Capture the cell that displays the provided text and extract its [X, Y] central coordinate. 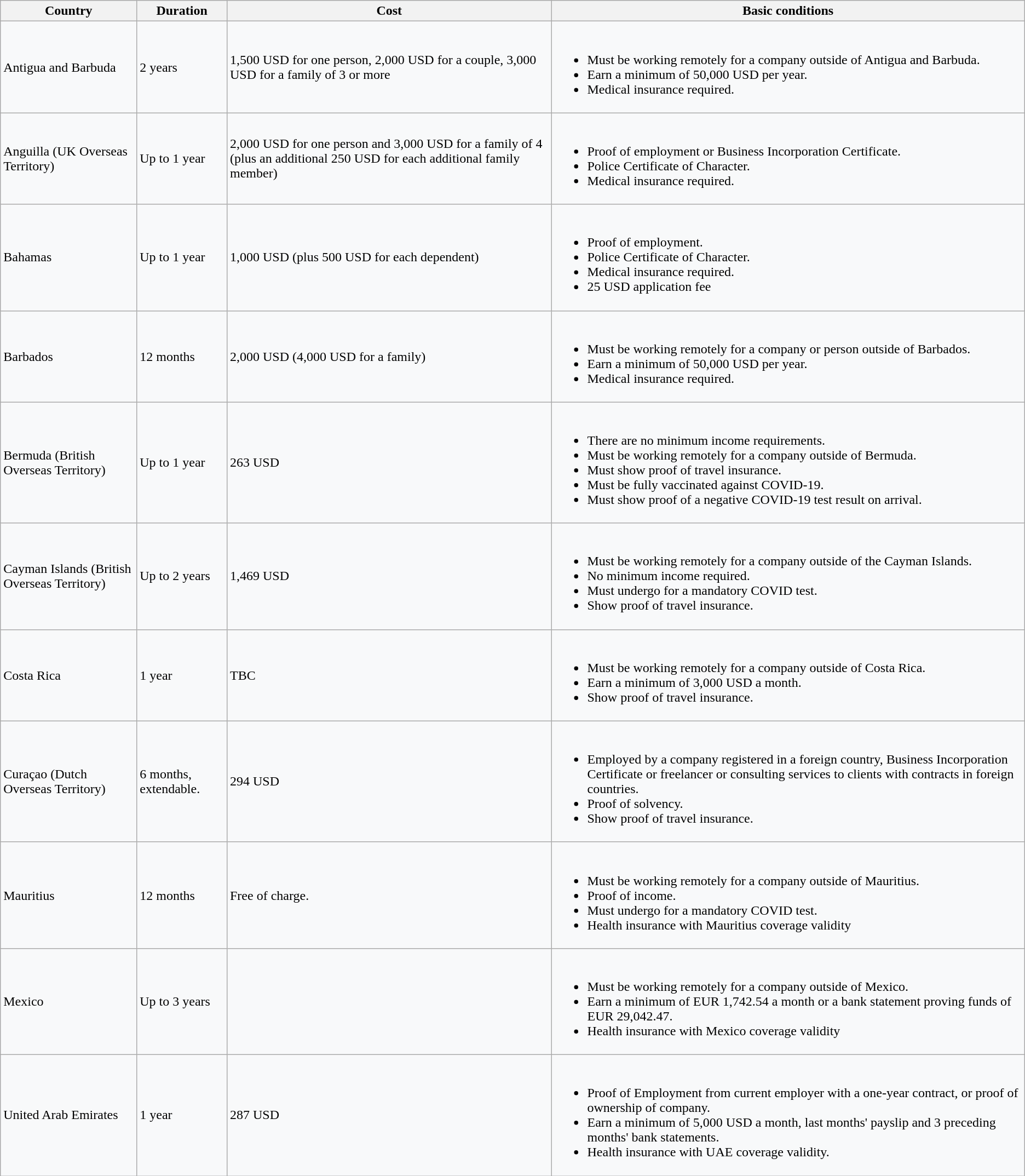
Anguilla (UK Overseas Territory) [69, 159]
1,500 USD for one person, 2,000 USD for a couple, 3,000 USD for a family of 3 or more [389, 67]
Costa Rica [69, 675]
TBC [389, 675]
2,000 USD (4,000 USD for a family) [389, 356]
Proof of employment.Police Certificate of Character.Medical insurance required.25 USD application fee [788, 257]
Curaçao (Dutch Overseas Territory) [69, 781]
Free of charge. [389, 895]
2 years [182, 67]
1,000 USD (plus 500 USD for each dependent) [389, 257]
Country [69, 11]
Must be working remotely for a company outside of Antigua and Barbuda.Earn a minimum of 50,000 USD per year.Medical insurance required. [788, 67]
Up to 2 years [182, 576]
Mauritius [69, 895]
Cost [389, 11]
Proof of employment or Business Incorporation Certificate.Police Certificate of Character.Medical insurance required. [788, 159]
Must be working remotely for a company outside of Costa Rica.Earn a minimum of 3,000 USD a month.Show proof of travel insurance. [788, 675]
Duration [182, 11]
1,469 USD [389, 576]
263 USD [389, 462]
Antigua and Barbuda [69, 67]
Up to 3 years [182, 1001]
287 USD [389, 1115]
Bahamas [69, 257]
294 USD [389, 781]
Basic conditions [788, 11]
6 months, extendable. [182, 781]
Barbados [69, 356]
Mexico [69, 1001]
Must be working remotely for a company or person outside of Barbados.Earn a minimum of 50,000 USD per year.Medical insurance required. [788, 356]
Bermuda (British Overseas Territory) [69, 462]
Cayman Islands (British Overseas Territory) [69, 576]
United Arab Emirates [69, 1115]
2,000 USD for one person and 3,000 USD for a family of 4 (plus an additional 250 USD for each additional family member) [389, 159]
